Find where the given text appears and provide that cell's center as [x, y] coordinate. 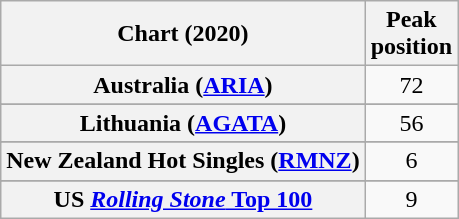
56 [411, 123]
New Zealand Hot Singles (RMNZ) [183, 161]
Peakposition [411, 34]
Australia (ARIA) [183, 85]
US Rolling Stone Top 100 [183, 199]
9 [411, 199]
6 [411, 161]
72 [411, 85]
Chart (2020) [183, 34]
Lithuania (AGATA) [183, 123]
